Pinpoint the cell where the given text exists, returning its [X, Y] midpoint coordinate. 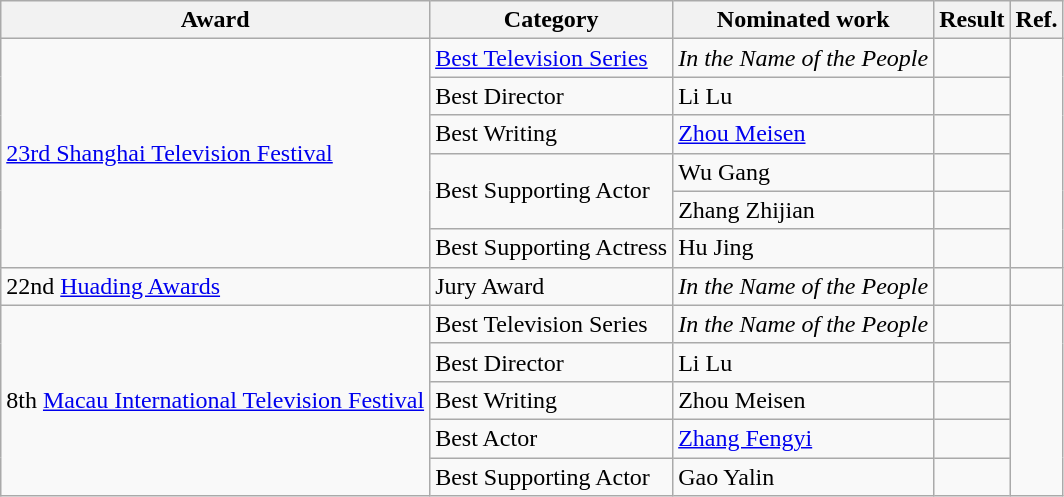
Result [972, 20]
23rd Shanghai Television Festival [216, 153]
Award [216, 20]
8th Macau International Television Festival [216, 400]
Best Supporting Actress [552, 248]
Zhang Zhijian [804, 210]
22nd Huading Awards [216, 286]
Wu Gang [804, 172]
Jury Award [552, 286]
Category [552, 20]
Best Actor [552, 438]
Nominated work [804, 20]
Zhang Fengyi [804, 438]
Hu Jing [804, 248]
Ref. [1036, 20]
Gao Yalin [804, 477]
